Scan for the cell matching the given text and deliver its (x, y) coordinate at center. 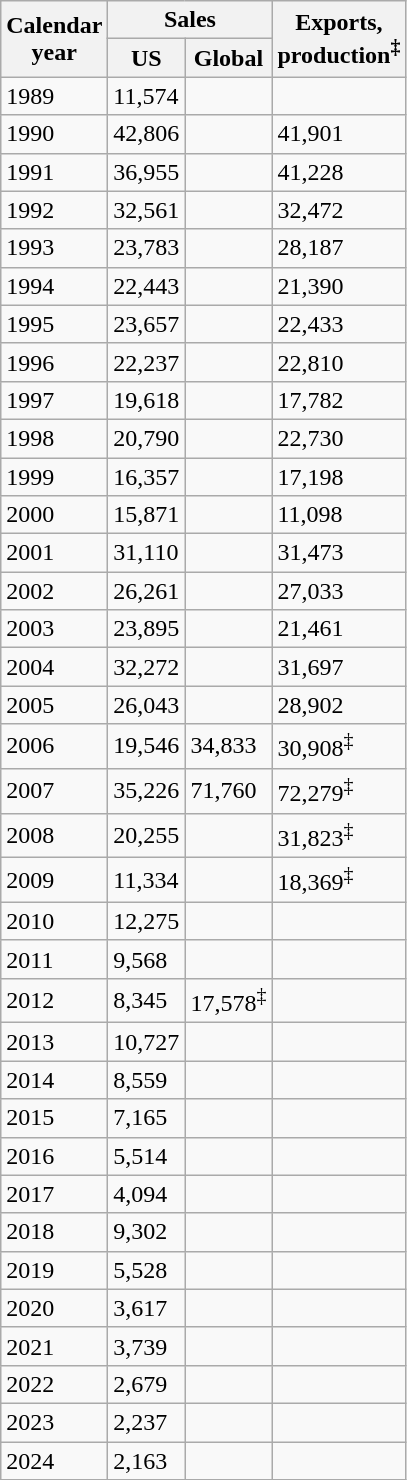
9,568 (146, 959)
3,739 (146, 1346)
20,255 (146, 836)
23,895 (146, 629)
1997 (54, 400)
2012 (54, 1000)
2005 (54, 705)
17,578‡ (228, 1000)
36,955 (146, 172)
22,810 (339, 362)
2,163 (146, 1461)
2016 (54, 1156)
2006 (54, 746)
27,033 (339, 591)
2015 (54, 1118)
32,272 (146, 667)
35,226 (146, 790)
2022 (54, 1384)
3,617 (146, 1308)
11,334 (146, 880)
1995 (54, 324)
2021 (54, 1346)
21,390 (339, 286)
19,546 (146, 746)
2020 (54, 1308)
1998 (54, 438)
US (146, 58)
31,110 (146, 553)
22,730 (339, 438)
1989 (54, 96)
1993 (54, 248)
2018 (54, 1232)
71,760 (228, 790)
Calendar year (54, 39)
19,618 (146, 400)
41,901 (339, 134)
2001 (54, 553)
20,790 (146, 438)
32,561 (146, 210)
2023 (54, 1422)
1992 (54, 210)
1991 (54, 172)
2019 (54, 1270)
1999 (54, 477)
4,094 (146, 1194)
26,043 (146, 705)
42,806 (146, 134)
8,559 (146, 1080)
2002 (54, 591)
2,237 (146, 1422)
15,871 (146, 515)
2024 (54, 1461)
11,574 (146, 96)
1990 (54, 134)
2009 (54, 880)
8,345 (146, 1000)
31,823‡ (339, 836)
18,369‡ (339, 880)
5,528 (146, 1270)
2017 (54, 1194)
Global (228, 58)
1996 (54, 362)
7,165 (146, 1118)
11,098 (339, 515)
22,433 (339, 324)
41,228 (339, 172)
22,237 (146, 362)
2010 (54, 921)
2011 (54, 959)
16,357 (146, 477)
2000 (54, 515)
12,275 (146, 921)
22,443 (146, 286)
32,472 (339, 210)
34,833 (228, 746)
17,782 (339, 400)
31,473 (339, 553)
2004 (54, 667)
2013 (54, 1042)
28,187 (339, 248)
Sales (190, 20)
9,302 (146, 1232)
28,902 (339, 705)
2007 (54, 790)
31,697 (339, 667)
23,783 (146, 248)
72,279‡ (339, 790)
30,908‡ (339, 746)
26,261 (146, 591)
2003 (54, 629)
Exports, production‡ (339, 39)
10,727 (146, 1042)
5,514 (146, 1156)
2,679 (146, 1384)
2014 (54, 1080)
21,461 (339, 629)
1994 (54, 286)
17,198 (339, 477)
2008 (54, 836)
23,657 (146, 324)
